For the text-containing cell, return its midpoint in (X, Y) coordinate format. 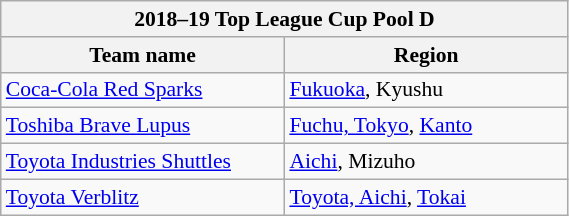
Toshiba Brave Lupus (143, 126)
Toyota Industries Shuttles (143, 162)
Region (426, 55)
Aichi, Mizuho (426, 162)
Fuchu, Tokyo, Kanto (426, 126)
Toyota Verblitz (143, 197)
Coca-Cola Red Sparks (143, 90)
Team name (143, 55)
2018–19 Top League Cup Pool D (284, 19)
Fukuoka, Kyushu (426, 90)
Toyota, Aichi, Tokai (426, 197)
